Extract the (X, Y) coordinate from the center of the cell holding the provided text.  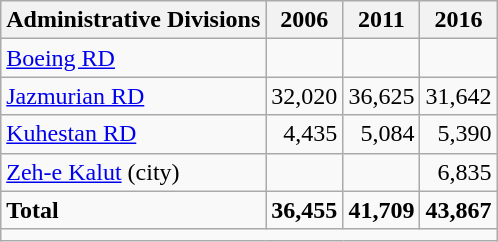
Administrative Divisions (134, 20)
36,455 (304, 210)
31,642 (458, 96)
4,435 (304, 134)
2016 (458, 20)
5,084 (382, 134)
Total (134, 210)
Boeing RD (134, 58)
Jazmurian RD (134, 96)
41,709 (382, 210)
5,390 (458, 134)
32,020 (304, 96)
43,867 (458, 210)
2011 (382, 20)
2006 (304, 20)
36,625 (382, 96)
Kuhestan RD (134, 134)
Zeh-e Kalut (city) (134, 172)
6,835 (458, 172)
